Identify which cell holds the provided text, then report its [x, y] central coordinate. 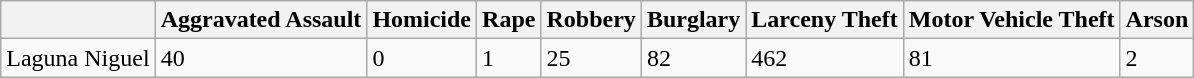
Larceny Theft [825, 20]
82 [693, 58]
1 [509, 58]
Rape [509, 20]
Burglary [693, 20]
25 [591, 58]
Arson [1157, 20]
462 [825, 58]
Aggravated Assault [261, 20]
Homicide [422, 20]
81 [1012, 58]
Laguna Niguel [78, 58]
Robbery [591, 20]
40 [261, 58]
0 [422, 58]
Motor Vehicle Theft [1012, 20]
2 [1157, 58]
